For the text-containing cell, return its midpoint in (x, y) coordinate format. 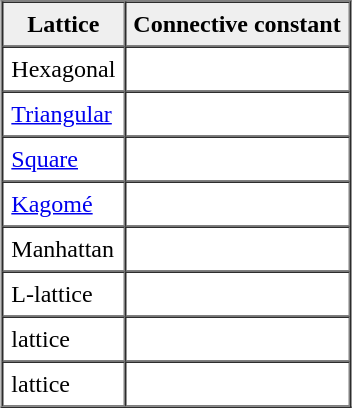
Kagomé (63, 204)
Manhattan (63, 248)
Hexagonal (63, 68)
Lattice (63, 24)
Triangular (63, 114)
Connective constant (236, 24)
Square (63, 158)
L-lattice (63, 294)
